From the cell containing the given text, extract its center point as (X, Y) coordinate. 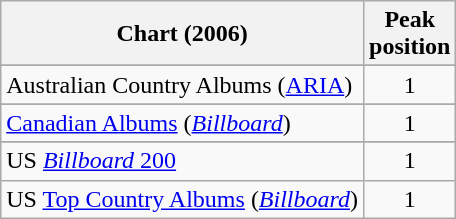
Chart (2006) (182, 34)
Canadian Albums (Billboard) (182, 123)
US Top Country Albums (Billboard) (182, 199)
Australian Country Albums (ARIA) (182, 85)
Peakposition (410, 34)
US Billboard 200 (182, 161)
